For the text-containing cell, return its midpoint in [x, y] coordinate format. 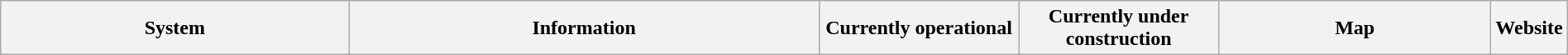
Website [1529, 28]
Map [1355, 28]
System [175, 28]
Information [584, 28]
Currently operational [918, 28]
Currently under construction [1119, 28]
